From the cell containing the given text, extract its center point as [x, y] coordinate. 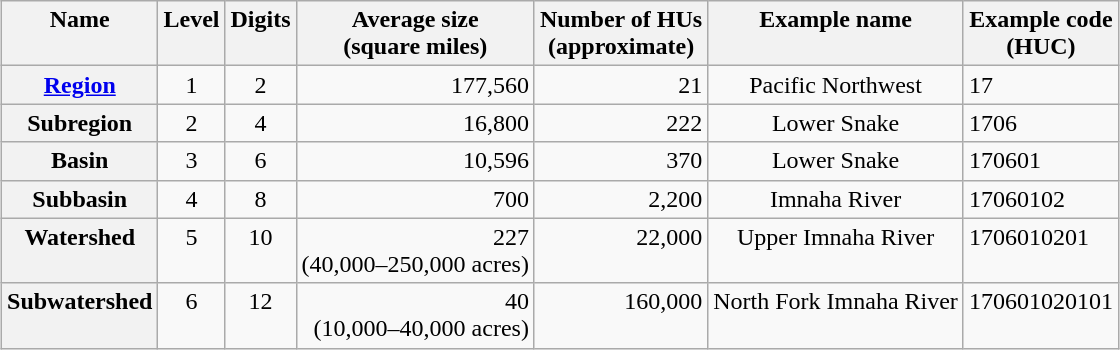
3 [192, 161]
17 [1040, 85]
Average size(square miles) [415, 34]
1706 [1040, 123]
17060102 [1040, 199]
177,560 [415, 85]
370 [620, 161]
170601 [1040, 161]
Subwatershed [80, 316]
16,800 [415, 123]
10,596 [415, 161]
12 [260, 316]
Digits [260, 34]
40(10,000–40,000 acres) [415, 316]
Subbasin [80, 199]
Number of HUs(approximate) [620, 34]
Name [80, 34]
Level [192, 34]
21 [620, 85]
Subregion [80, 123]
227(40,000–250,000 acres) [415, 250]
170601020101 [1040, 316]
North Fork Imnaha River [836, 316]
8 [260, 199]
1706010201 [1040, 250]
Example code(HUC) [1040, 34]
Watershed [80, 250]
10 [260, 250]
222 [620, 123]
2,200 [620, 199]
160,000 [620, 316]
5 [192, 250]
Imnaha River [836, 199]
Basin [80, 161]
Example name [836, 34]
22,000 [620, 250]
Pacific Northwest [836, 85]
1 [192, 85]
700 [415, 199]
Region [80, 85]
Upper Imnaha River [836, 250]
